Extract the (x, y) coordinate from the center of the cell holding the provided text.  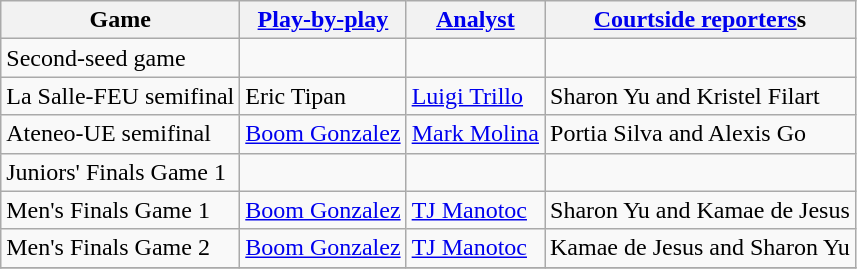
Game (120, 20)
Play-by-play (323, 20)
Mark Molina (475, 134)
Courtside reporterss (700, 20)
La Salle-FEU semifinal (120, 96)
Juniors' Finals Game 1 (120, 172)
Eric Tipan (323, 96)
Luigi Trillo (475, 96)
Sharon Yu and Kristel Filart (700, 96)
Second-seed game (120, 58)
Kamae de Jesus and Sharon Yu (700, 248)
Ateneo-UE semifinal (120, 134)
Portia Silva and Alexis Go (700, 134)
Men's Finals Game 2 (120, 248)
Men's Finals Game 1 (120, 210)
Analyst (475, 20)
Sharon Yu and Kamae de Jesus (700, 210)
